Determine the [X, Y] coordinate at the center of the cell enclosing the given text.  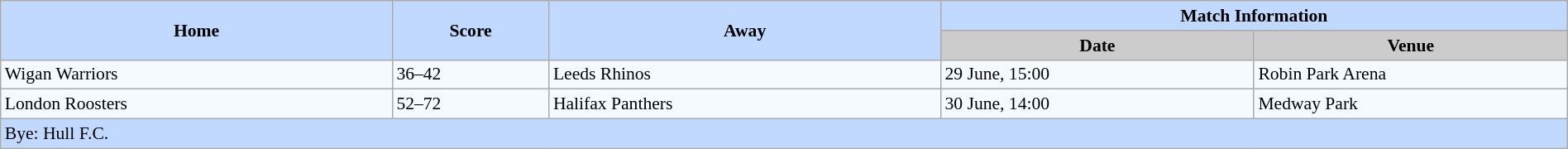
London Roosters [197, 104]
Medway Park [1411, 104]
52–72 [470, 104]
Halifax Panthers [745, 104]
Away [745, 30]
36–42 [470, 74]
Bye: Hull F.C. [784, 134]
Score [470, 30]
30 June, 14:00 [1097, 104]
Leeds Rhinos [745, 74]
Date [1097, 46]
Robin Park Arena [1411, 74]
29 June, 15:00 [1097, 74]
Home [197, 30]
Match Information [1254, 16]
Venue [1411, 46]
Wigan Warriors [197, 74]
